Capture the cell that displays the provided text and extract its [X, Y] central coordinate. 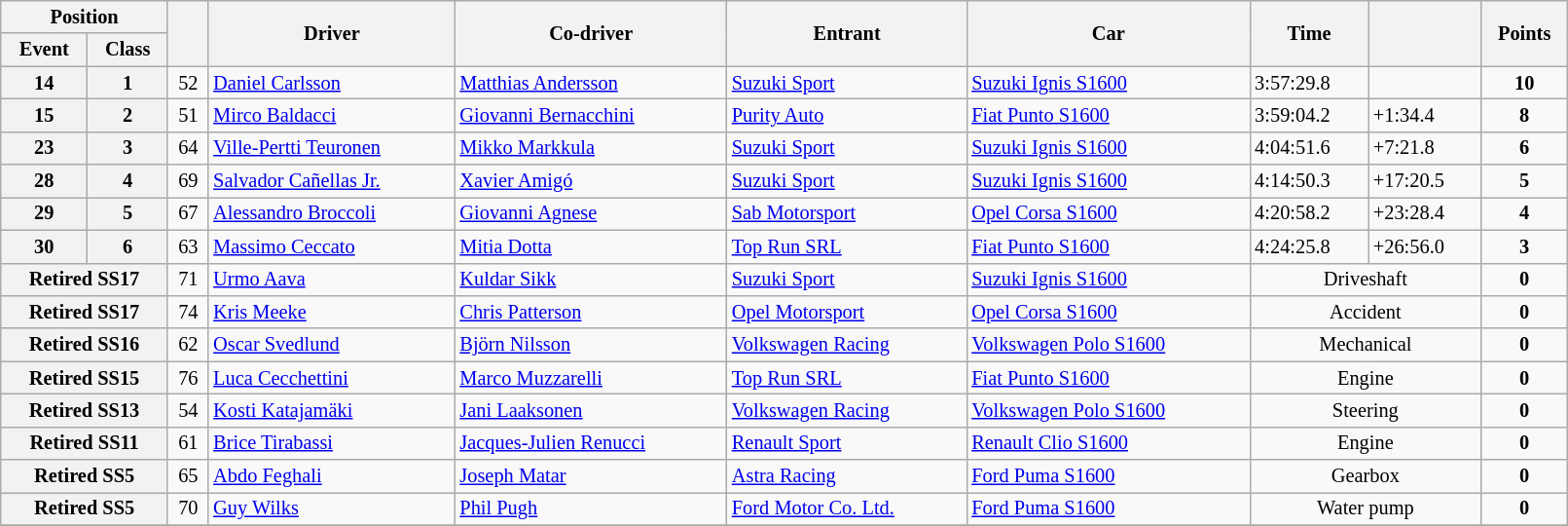
Marco Muzzarelli [590, 378]
Phil Pugh [590, 508]
14 [45, 83]
Points [1524, 33]
54 [188, 410]
Xavier Amigó [590, 181]
63 [188, 246]
Astra Racing [847, 476]
Retired SS15 [85, 378]
Class [128, 50]
23 [45, 148]
Steering [1365, 410]
Mirco Baldacci [331, 115]
Brice Tirabassi [331, 443]
Mikko Markkula [590, 148]
Daniel Carlsson [331, 83]
52 [188, 83]
15 [45, 115]
+26:56.0 [1425, 246]
64 [188, 148]
30 [45, 246]
65 [188, 476]
Salvador Cañellas Jr. [331, 181]
8 [1524, 115]
4:04:51.6 [1309, 148]
Retired SS13 [85, 410]
Jacques-Julien Renucci [590, 443]
Driveshaft [1365, 280]
69 [188, 181]
2 [128, 115]
10 [1524, 83]
Mechanical [1365, 345]
Joseph Matar [590, 476]
74 [188, 312]
Purity Auto [847, 115]
4:14:50.3 [1309, 181]
+1:34.4 [1425, 115]
67 [188, 213]
Urmo Aava [331, 280]
Co-driver [590, 33]
Massimo Ceccato [331, 246]
3:59:04.2 [1309, 115]
+7:21.8 [1425, 148]
Sab Motorsport [847, 213]
Retired SS16 [85, 345]
28 [45, 181]
+23:28.4 [1425, 213]
70 [188, 508]
Alessandro Broccoli [331, 213]
51 [188, 115]
Renault Clio S1600 [1108, 443]
Opel Motorsport [847, 312]
Matthias Andersson [590, 83]
Luca Cecchettini [331, 378]
1 [128, 83]
Driver [331, 33]
Jani Laaksonen [590, 410]
Kris Meeke [331, 312]
Giovanni Agnese [590, 213]
Giovanni Bernacchini [590, 115]
Guy Wilks [331, 508]
Chris Patterson [590, 312]
Renault Sport [847, 443]
Oscar Svedlund [331, 345]
3:57:29.8 [1309, 83]
Water pump [1365, 508]
4:24:25.8 [1309, 246]
Time [1309, 33]
Mitia Dotta [590, 246]
Accident [1365, 312]
Entrant [847, 33]
Gearbox [1365, 476]
Ville-Pertti Teuronen [331, 148]
71 [188, 280]
62 [188, 345]
Björn Nilsson [590, 345]
Abdo Feghali [331, 476]
Ford Motor Co. Ltd. [847, 508]
29 [45, 213]
Event [45, 50]
76 [188, 378]
Position [85, 17]
Kuldar Sikk [590, 280]
Kosti Katajamäki [331, 410]
4:20:58.2 [1309, 213]
61 [188, 443]
Car [1108, 33]
Retired SS11 [85, 443]
+17:20.5 [1425, 181]
